Output the (X, Y) coordinate of the center of the cell containing the given text.  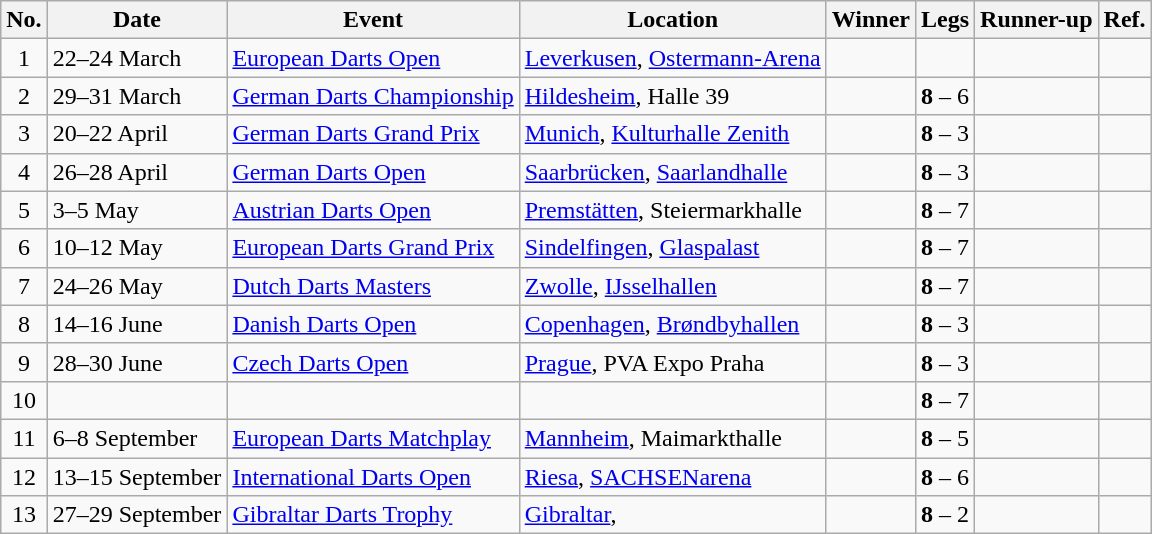
29–31 March (137, 96)
Danish Darts Open (373, 324)
German Darts Championship (373, 96)
4 (24, 172)
7 (24, 286)
5 (24, 210)
20–22 April (137, 134)
Date (137, 20)
26–28 April (137, 172)
3 (24, 134)
14–16 June (137, 324)
Austrian Darts Open (373, 210)
German Darts Open (373, 172)
Leverkusen, Ostermann-Arena (672, 58)
No. (24, 20)
28–30 June (137, 362)
10 (24, 400)
8 – 2 (944, 515)
European Darts Open (373, 58)
International Darts Open (373, 477)
Mannheim, Maimarkthalle (672, 438)
European Darts Grand Prix (373, 248)
Winner (870, 20)
2 (24, 96)
Dutch Darts Masters (373, 286)
Location (672, 20)
European Darts Matchplay (373, 438)
Copenhagen, Brøndbyhallen (672, 324)
8 – 5 (944, 438)
Czech Darts Open (373, 362)
8 (24, 324)
Gibraltar, (672, 515)
6 (24, 248)
3–5 May (137, 210)
11 (24, 438)
9 (24, 362)
Zwolle, IJsselhallen (672, 286)
Premstätten, Steiermarkhalle (672, 210)
13 (24, 515)
Gibraltar Darts Trophy (373, 515)
Hildesheim, Halle 39 (672, 96)
German Darts Grand Prix (373, 134)
Sindelfingen, Glaspalast (672, 248)
Riesa, SACHSENarena (672, 477)
Saarbrücken, Saarlandhalle (672, 172)
10–12 May (137, 248)
12 (24, 477)
Runner-up (1037, 20)
27–29 September (137, 515)
13–15 September (137, 477)
Prague, PVA Expo Praha (672, 362)
Event (373, 20)
Legs (944, 20)
24–26 May (137, 286)
Ref. (1124, 20)
Munich, Kulturhalle Zenith (672, 134)
1 (24, 58)
6–8 September (137, 438)
22–24 March (137, 58)
